Return (X, Y) of the center of cell containing provided text 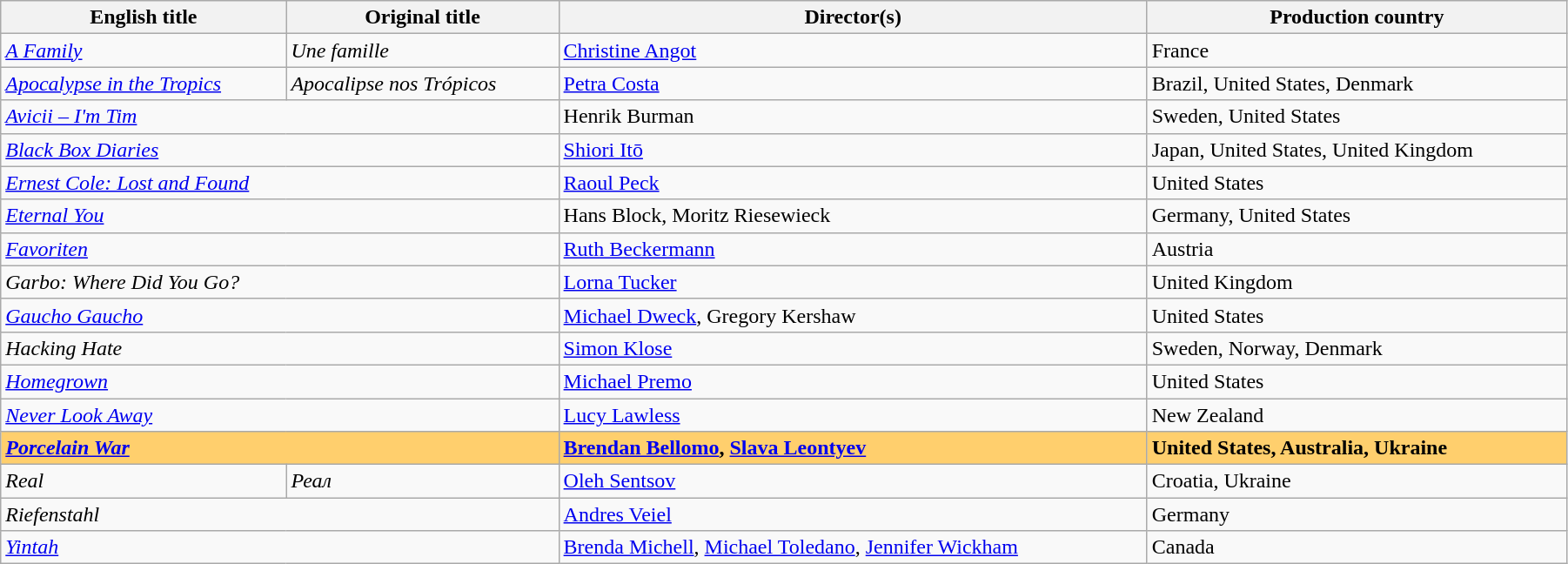
Garbo: Where Did You Go? (280, 282)
Ernest Cole: Lost and Found (280, 183)
Apocalipse nos Trópicos (423, 84)
Production country (1357, 17)
Original title (423, 17)
Avicii – I'm Tim (280, 117)
Homegrown (280, 381)
Brenda Michell, Michael Toledano, Jennifer Wickham (853, 547)
Porcelain War (280, 448)
Реал (423, 481)
Germany (1357, 514)
Lucy Lawless (853, 415)
Real (144, 481)
Raoul Peck (853, 183)
Black Box Diaries (280, 150)
Never Look Away (280, 415)
Petra Costa (853, 84)
Sweden, United States (1357, 117)
Austria (1357, 249)
Sweden, Norway, Denmark (1357, 348)
Henrik Burman (853, 117)
English title (144, 17)
France (1357, 50)
Eternal You (280, 216)
Andres Veiel (853, 514)
United Kingdom (1357, 282)
Simon Klose (853, 348)
Shiori Itō (853, 150)
Ruth Beckermann (853, 249)
Japan, United States, United Kingdom (1357, 150)
Christine Angot (853, 50)
Oleh Sentsov (853, 481)
Brazil, United States, Denmark (1357, 84)
Riefenstahl (280, 514)
Michael Premo (853, 381)
New Zealand (1357, 415)
Une famille (423, 50)
United States, Australia, Ukraine (1357, 448)
Gaucho Gaucho (280, 315)
Brendan Bellomo, Slava Leontyev (853, 448)
Hacking Hate (280, 348)
Favoriten (280, 249)
Croatia, Ukraine (1357, 481)
Lorna Tucker (853, 282)
Hans Block, Moritz Riesewieck (853, 216)
Apocalypse in the Tropics (144, 84)
Germany, United States (1357, 216)
Michael Dweck, Gregory Kershaw (853, 315)
A Family (144, 50)
Canada (1357, 547)
Yintah (280, 547)
Director(s) (853, 17)
